Return [X, Y] of the center of cell containing provided text 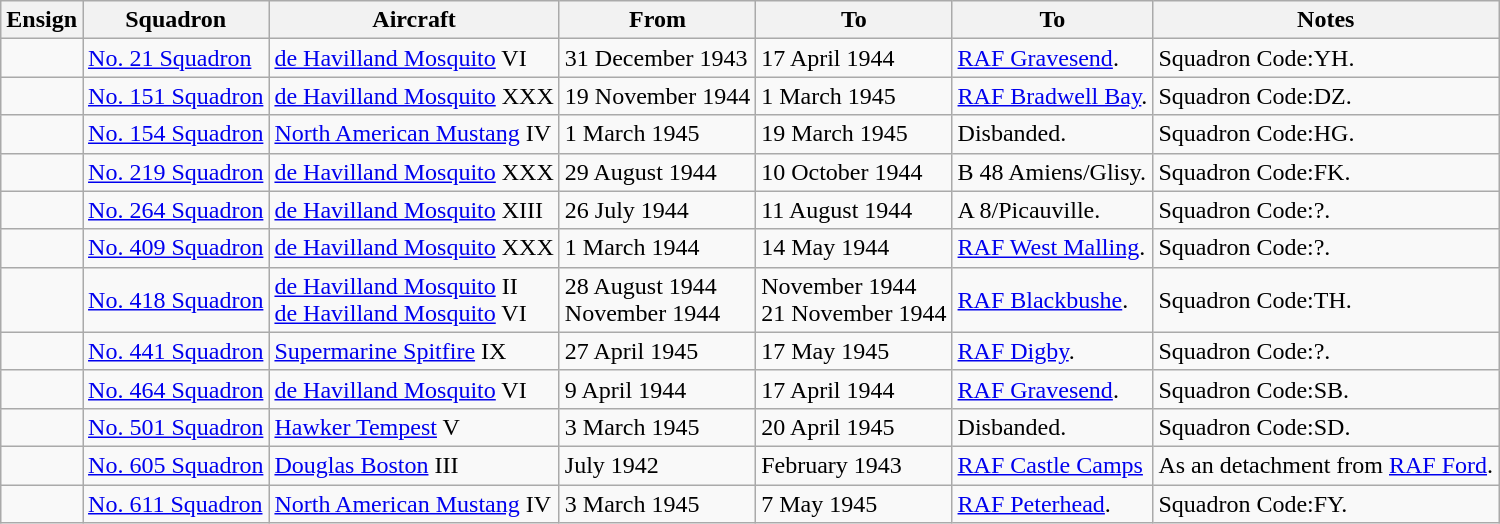
B 48 Amiens/Glisy. [1052, 172]
11 August 1944 [854, 210]
31 December 1943 [657, 58]
9 April 1944 [657, 389]
No. 219 Squadron [176, 172]
Squadron Code:SD. [1326, 427]
Squadron Code:DZ. [1326, 96]
No. 154 Squadron [176, 134]
19 November 1944 [657, 96]
27 April 1945 [657, 351]
20 April 1945 [854, 427]
No. 409 Squadron [176, 248]
Notes [1326, 20]
RAF Digby. [1052, 351]
No. 611 Squadron [176, 503]
Squadron Code:YH. [1326, 58]
RAF Blackbushe. [1052, 300]
Squadron Code:HG. [1326, 134]
No. 501 Squadron [176, 427]
February 1943 [854, 465]
Aircraft [414, 20]
No. 264 Squadron [176, 210]
RAF West Malling. [1052, 248]
Squadron [176, 20]
RAF Peterhead. [1052, 503]
de Havilland Mosquito XIII [414, 210]
RAF Bradwell Bay. [1052, 96]
de Havilland Mosquito IIde Havilland Mosquito VI [414, 300]
Douglas Boston III [414, 465]
No. 605 Squadron [176, 465]
From [657, 20]
14 May 1944 [854, 248]
Squadron Code:FY. [1326, 503]
No. 464 Squadron [176, 389]
28 August 1944November 1944 [657, 300]
A 8/Picauville. [1052, 210]
As an detachment from RAF Ford. [1326, 465]
RAF Castle Camps [1052, 465]
Hawker Tempest V [414, 427]
No. 418 Squadron [176, 300]
10 October 1944 [854, 172]
No. 151 Squadron [176, 96]
1 March 1944 [657, 248]
19 March 1945 [854, 134]
Squadron Code:SB. [1326, 389]
7 May 1945 [854, 503]
Supermarine Spitfire IX [414, 351]
Squadron Code:FK. [1326, 172]
26 July 1944 [657, 210]
No. 21 Squadron [176, 58]
17 May 1945 [854, 351]
Ensign [42, 20]
July 1942 [657, 465]
No. 441 Squadron [176, 351]
Squadron Code:TH. [1326, 300]
November 194421 November 1944 [854, 300]
29 August 1944 [657, 172]
